Extract the [x, y] coordinate from the center of the cell holding the provided text.  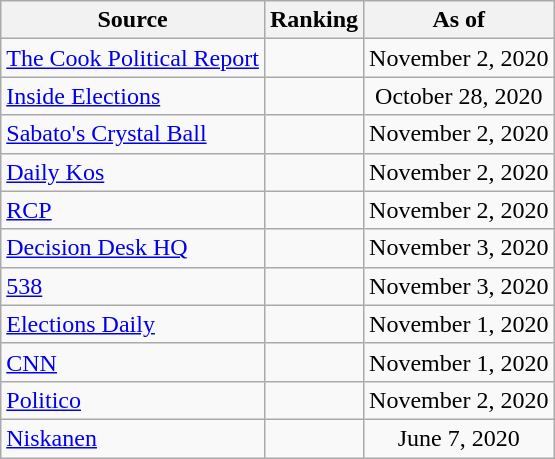
RCP [133, 210]
October 28, 2020 [459, 96]
Inside Elections [133, 96]
Daily Kos [133, 172]
June 7, 2020 [459, 438]
As of [459, 20]
Elections Daily [133, 324]
538 [133, 286]
Politico [133, 400]
Source [133, 20]
CNN [133, 362]
Ranking [314, 20]
Sabato's Crystal Ball [133, 134]
The Cook Political Report [133, 58]
Niskanen [133, 438]
Decision Desk HQ [133, 248]
